Determine the [x, y] coordinate at the center of the cell enclosing the given text.  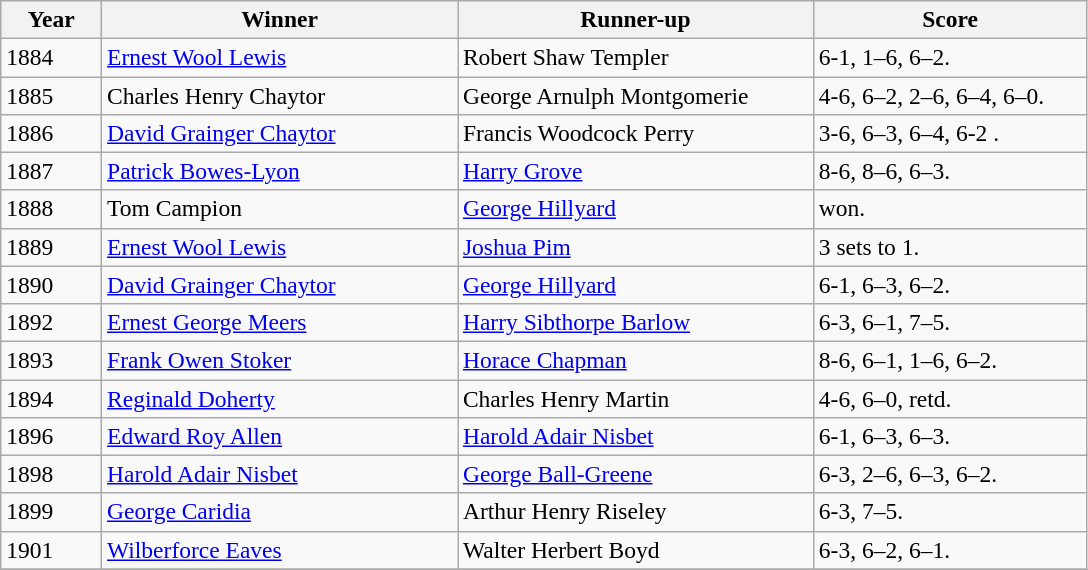
Walter Herbert Boyd [636, 550]
Year [52, 19]
Frank Owen Stoker [280, 360]
Francis Woodcock Perry [636, 133]
Arthur Henry Riseley [636, 512]
Robert Shaw Templer [636, 57]
1896 [52, 436]
6-3, 6–2, 6–1. [950, 550]
Charles Henry Martin [636, 398]
Charles Henry Chaytor [280, 95]
1898 [52, 474]
George Arnulph Montgomerie [636, 95]
1889 [52, 247]
Harry Grove [636, 171]
Patrick Bowes-Lyon [280, 171]
6-1, 6–3, 6–3. [950, 436]
1892 [52, 322]
1899 [52, 512]
Wilberforce Eaves [280, 550]
Ernest George Meers [280, 322]
8-6, 6–1, 1–6, 6–2. [950, 360]
1894 [52, 398]
1885 [52, 95]
Joshua Pim [636, 247]
Score [950, 19]
Tom Campion [280, 209]
Winner [280, 19]
1890 [52, 285]
Runner-up [636, 19]
6-3, 6–1, 7–5. [950, 322]
Reginald Doherty [280, 398]
won. [950, 209]
Harry Sibthorpe Barlow [636, 322]
4-6, 6–2, 2–6, 6–4, 6–0. [950, 95]
1901 [52, 550]
1888 [52, 209]
1886 [52, 133]
1884 [52, 57]
6-3, 2–6, 6–3, 6–2. [950, 474]
3-6, 6–3, 6–4, 6-2 . [950, 133]
4-6, 6–0, retd. [950, 398]
George Ball-Greene [636, 474]
Horace Chapman [636, 360]
6-1, 1–6, 6–2. [950, 57]
6-1, 6–3, 6–2. [950, 285]
3 sets to 1. [950, 247]
1893 [52, 360]
Edward Roy Allen [280, 436]
1887 [52, 171]
8-6, 8–6, 6–3. [950, 171]
George Caridia [280, 512]
6-3, 7–5. [950, 512]
